Identify which cell holds the provided text, then report its [X, Y] central coordinate. 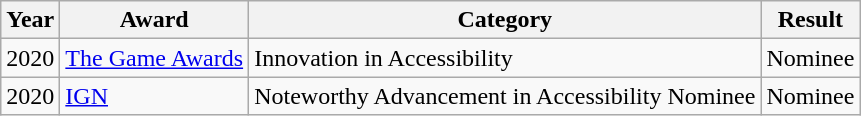
Noteworthy Advancement in Accessibility Nominee [505, 96]
Category [505, 20]
Year [30, 20]
Award [154, 20]
Innovation in Accessibility [505, 58]
The Game Awards [154, 58]
Result [810, 20]
IGN [154, 96]
